Search for the cell housing the specified text and yield its (x, y) center coordinate. 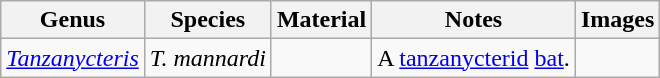
Material (321, 20)
Species (208, 20)
Tanzanycteris (73, 58)
Genus (73, 20)
T. mannardi (208, 58)
A tanzanycterid bat. (474, 58)
Notes (474, 20)
Images (617, 20)
